Capture the cell that displays the provided text and extract its (x, y) central coordinate. 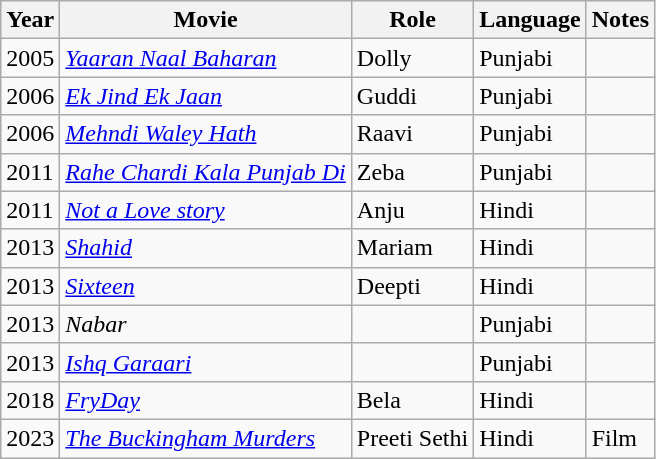
2023 (30, 438)
Raavi (412, 134)
Dolly (412, 58)
Mehndi Waley Hath (206, 134)
Preeti Sethi (412, 438)
Ek Jind Ek Jaan (206, 96)
Mariam (412, 248)
Sixteen (206, 286)
Zeba (412, 172)
Role (412, 20)
Yaaran Naal Baharan (206, 58)
Rahe Chardi Kala Punjab Di (206, 172)
Deepti (412, 286)
Shahid (206, 248)
Not a Love story (206, 210)
FryDay (206, 400)
2005 (30, 58)
Film (620, 438)
Notes (620, 20)
Anju (412, 210)
Guddi (412, 96)
Ishq Garaari (206, 362)
Bela (412, 400)
Movie (206, 20)
Nabar (206, 324)
The Buckingham Murders (206, 438)
Year (30, 20)
Language (530, 20)
2018 (30, 400)
